For the text-containing cell, return its midpoint in (x, y) coordinate format. 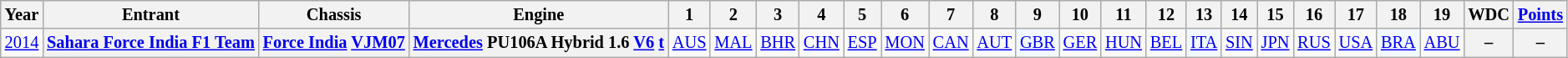
Year (22, 14)
RUS (1313, 43)
ABU (1442, 43)
1 (689, 14)
GER (1080, 43)
GBR (1038, 43)
11 (1124, 14)
Engine (539, 14)
18 (1398, 14)
ITA (1204, 43)
Points (1540, 14)
AUT (994, 43)
7 (951, 14)
6 (904, 14)
Entrant (150, 14)
USA (1356, 43)
12 (1166, 14)
Sahara Force India F1 Team (150, 43)
JPN (1276, 43)
2014 (22, 43)
9 (1038, 14)
10 (1080, 14)
BRA (1398, 43)
14 (1240, 14)
MON (904, 43)
AUS (689, 43)
5 (862, 14)
3 (778, 14)
Chassis (334, 14)
15 (1276, 14)
HUN (1124, 43)
2 (733, 14)
WDC (1489, 14)
16 (1313, 14)
17 (1356, 14)
19 (1442, 14)
BEL (1166, 43)
Force India VJM07 (334, 43)
8 (994, 14)
Mercedes PU106A Hybrid 1.6 V6 t (539, 43)
SIN (1240, 43)
CAN (951, 43)
13 (1204, 14)
MAL (733, 43)
ESP (862, 43)
BHR (778, 43)
4 (822, 14)
CHN (822, 43)
